Extract the [x, y] coordinate from the center of the cell holding the provided text.  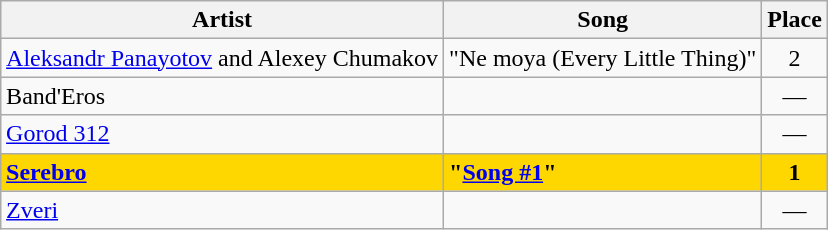
1 [795, 172]
"Ne moya (Every Little Thing)" [603, 58]
Song [603, 20]
"Song #1" [603, 172]
2 [795, 58]
Zveri [222, 210]
Place [795, 20]
Artist [222, 20]
Gorod 312 [222, 134]
Serebro [222, 172]
Aleksandr Panayotov and Alexey Chumakov [222, 58]
Band'Eros [222, 96]
